Return the [x, y] coordinate for the center point of the cell that contains the specified text.  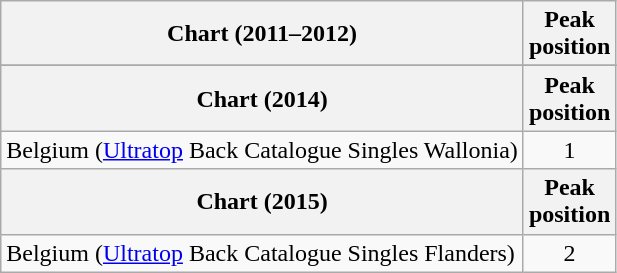
2 [569, 253]
Chart (2014) [262, 98]
Chart (2015) [262, 202]
Belgium (Ultratop Back Catalogue Singles Wallonia) [262, 150]
Chart (2011–2012) [262, 34]
Belgium (Ultratop Back Catalogue Singles Flanders) [262, 253]
1 [569, 150]
